Search for the cell housing the specified text and yield its [x, y] center coordinate. 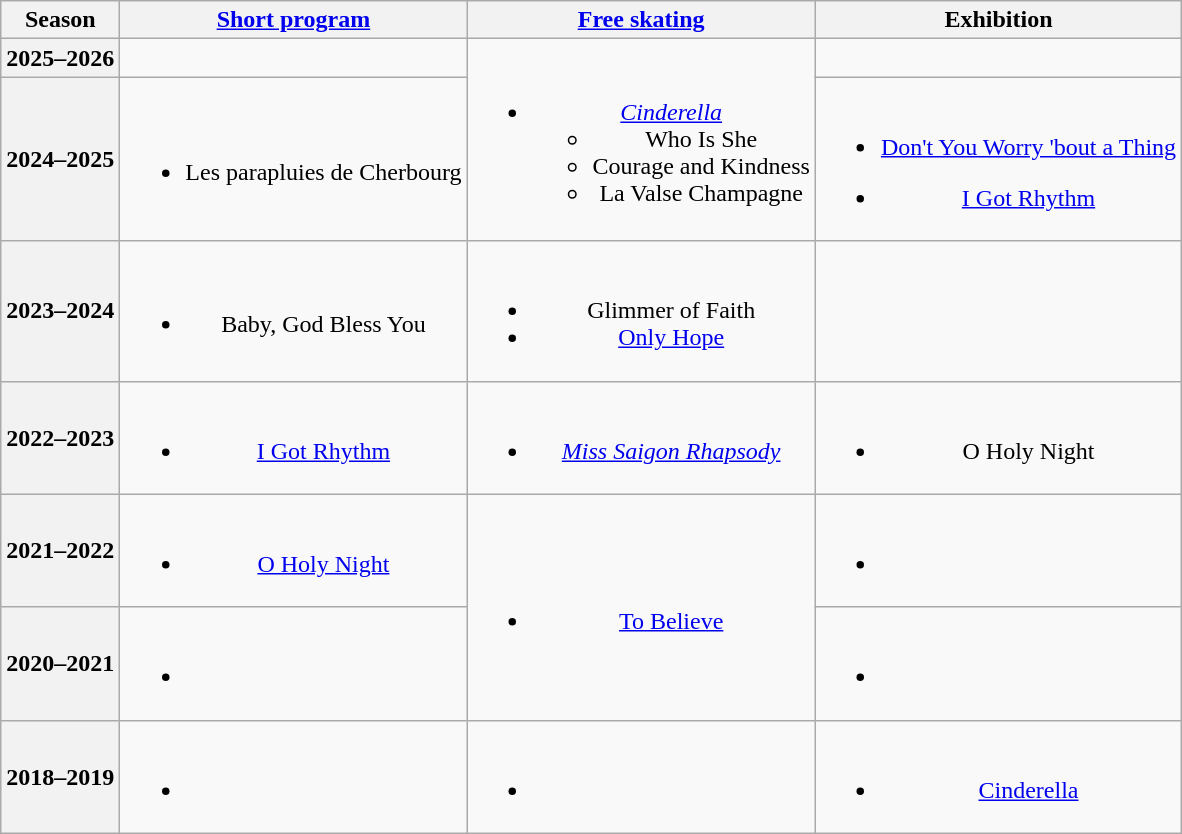
Season [60, 20]
Les parapluies de Cherbourg [294, 159]
I Got Rhythm [294, 438]
Free skating [641, 20]
Glimmer of Faith Only Hope [641, 311]
Baby, God Bless You [294, 311]
2025–2026 [60, 58]
Don't You Worry 'bout a Thing I Got Rhythm [998, 159]
2018–2019 [60, 776]
Miss Saigon Rhapsody [641, 438]
Exhibition [998, 20]
2022–2023 [60, 438]
2023–2024 [60, 311]
Cinderella [998, 776]
Short program [294, 20]
CinderellaWho Is SheCourage and KindnessLa Valse Champagne [641, 140]
2020–2021 [60, 664]
2021–2022 [60, 550]
To Believe [641, 607]
2024–2025 [60, 159]
